Output the (x, y) coordinate of the center of the cell containing the given text.  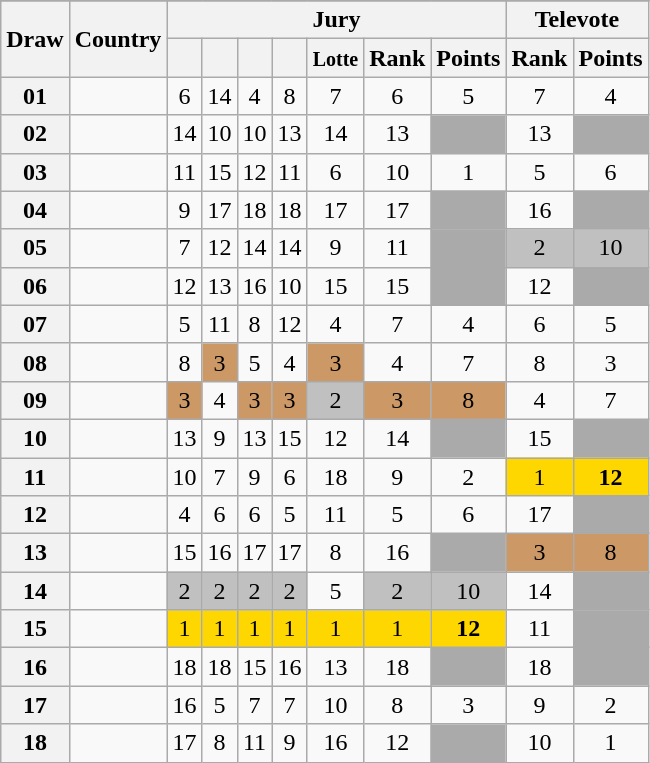
06 (35, 286)
Draw (35, 39)
02 (35, 134)
09 (35, 400)
05 (35, 248)
03 (35, 172)
Televote (577, 20)
07 (35, 324)
Lotte (336, 58)
08 (35, 362)
Country (118, 39)
01 (35, 96)
04 (35, 210)
Jury (336, 20)
